Output the (X, Y) coordinate of the center of the cell containing the given text.  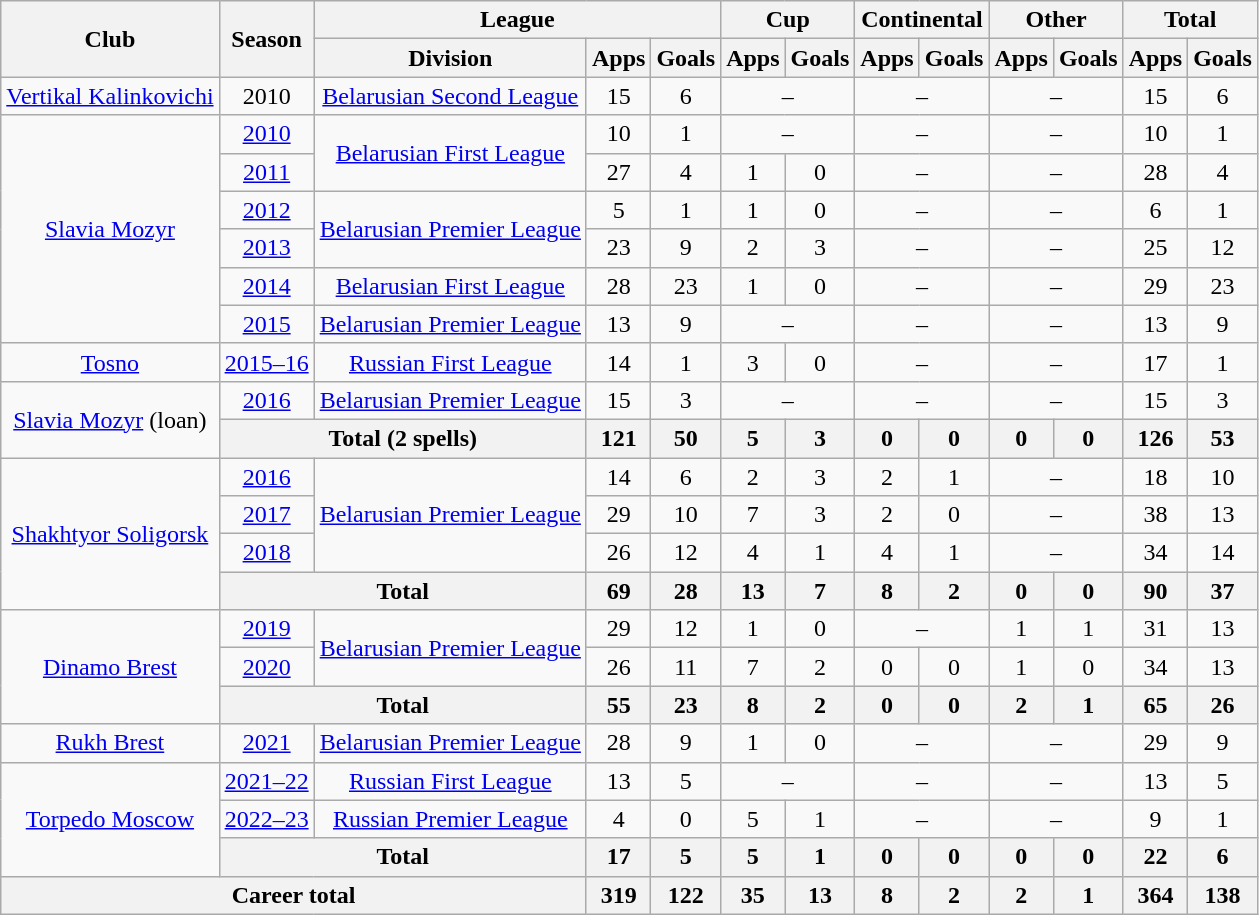
League (517, 20)
2021–22 (266, 781)
2012 (266, 210)
65 (1155, 705)
Continental (922, 20)
Division (450, 58)
2018 (266, 553)
31 (1155, 629)
Cup (788, 20)
53 (1223, 438)
2021 (266, 743)
Shakhtyor Soligorsk (110, 534)
2020 (266, 667)
319 (618, 895)
Rukh Brest (110, 743)
Vertikal Kalinkovichi (110, 96)
Season (266, 39)
Slavia Mozyr (loan) (110, 419)
Other (1056, 20)
2015 (266, 324)
364 (1155, 895)
Tosno (110, 362)
90 (1155, 591)
35 (753, 895)
Total (2 spells) (402, 438)
22 (1155, 857)
27 (618, 172)
2014 (266, 286)
25 (1155, 248)
121 (618, 438)
37 (1223, 591)
2022–23 (266, 819)
Club (110, 39)
Russian Premier League (450, 819)
Torpedo Moscow (110, 819)
138 (1223, 895)
55 (618, 705)
2017 (266, 515)
2019 (266, 629)
126 (1155, 438)
2015–16 (266, 362)
Dinamo Brest (110, 667)
50 (686, 438)
Belarusian Second League (450, 96)
18 (1155, 477)
122 (686, 895)
69 (618, 591)
11 (686, 667)
38 (1155, 515)
Career total (294, 895)
Slavia Mozyr (110, 229)
2013 (266, 248)
2011 (266, 172)
